Find where the given text appears and provide that cell's center as (x, y) coordinate. 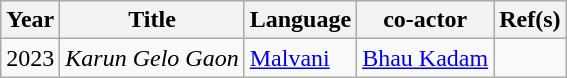
2023 (30, 58)
Malvani (300, 58)
Karun Gelo Gaon (152, 58)
Language (300, 20)
Ref(s) (530, 20)
Year (30, 20)
co-actor (426, 20)
Title (152, 20)
Bhau Kadam (426, 58)
